For the text-containing cell, return its midpoint in [X, Y] coordinate format. 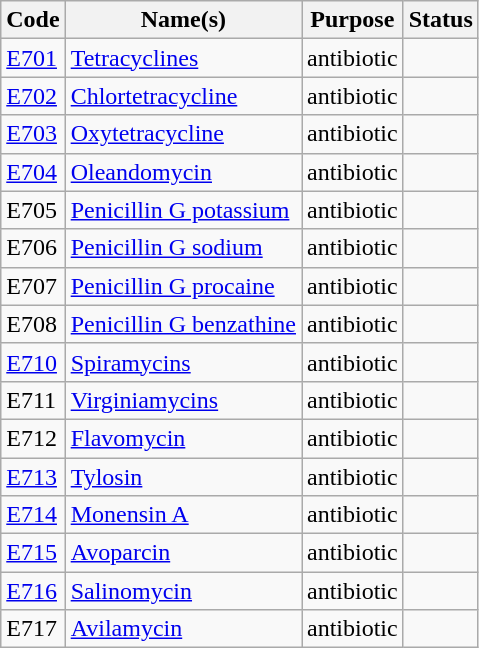
Penicillin G benzathine [183, 324]
Penicillin G sodium [183, 248]
E714 [33, 515]
Name(s) [183, 20]
Avoparcin [183, 553]
Status [440, 20]
E711 [33, 400]
Monensin A [183, 515]
Flavomycin [183, 438]
E713 [33, 477]
Virginiamycins [183, 400]
Penicillin G procaine [183, 286]
Tylosin [183, 477]
E706 [33, 248]
Avilamycin [183, 629]
E701 [33, 58]
Spiramycins [183, 362]
Code [33, 20]
E716 [33, 591]
E708 [33, 324]
Oxytetracycline [183, 134]
Chlortetracycline [183, 96]
E715 [33, 553]
Penicillin G potassium [183, 210]
Purpose [353, 20]
E707 [33, 286]
E704 [33, 172]
E717 [33, 629]
E705 [33, 210]
E703 [33, 134]
Salinomycin [183, 591]
Tetracyclines [183, 58]
E702 [33, 96]
E710 [33, 362]
Oleandomycin [183, 172]
E712 [33, 438]
